Extract the (X, Y) coordinate from the center of the cell holding the provided text.  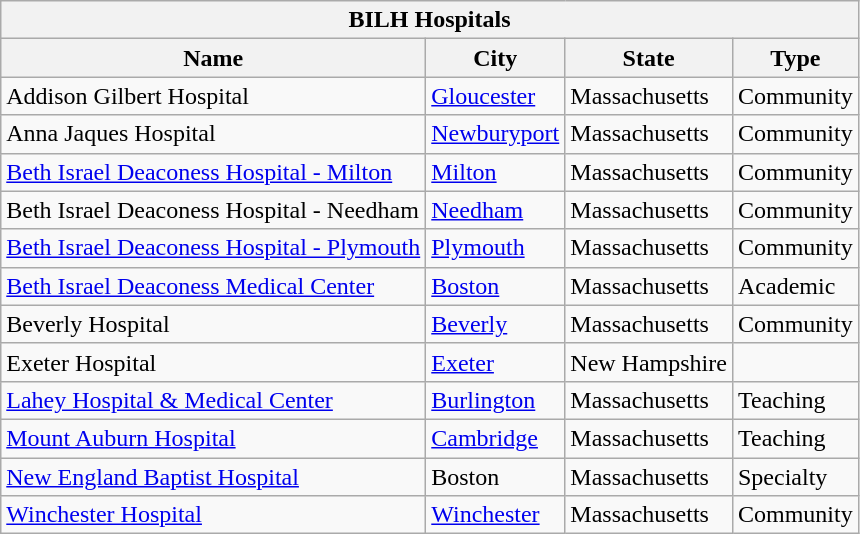
Beth Israel Deaconess Hospital - Needham (214, 210)
Beth Israel Deaconess Hospital - Plymouth (214, 248)
Winchester (496, 515)
Burlington (496, 400)
Newburyport (496, 134)
Exeter Hospital (214, 362)
New England Baptist Hospital (214, 477)
Type (795, 58)
BILH Hospitals (430, 20)
Addison Gilbert Hospital (214, 96)
City (496, 58)
Name (214, 58)
Specialty (795, 477)
Beverly Hospital (214, 324)
State (649, 58)
Milton (496, 172)
Anna Jaques Hospital (214, 134)
New Hampshire (649, 362)
Winchester Hospital (214, 515)
Mount Auburn Hospital (214, 438)
Beverly (496, 324)
Cambridge (496, 438)
Beth Israel Deaconess Medical Center (214, 286)
Lahey Hospital & Medical Center (214, 400)
Gloucester (496, 96)
Plymouth (496, 248)
Academic (795, 286)
Beth Israel Deaconess Hospital - Milton (214, 172)
Needham (496, 210)
Exeter (496, 362)
